For the text-containing cell, return its midpoint in (X, Y) coordinate format. 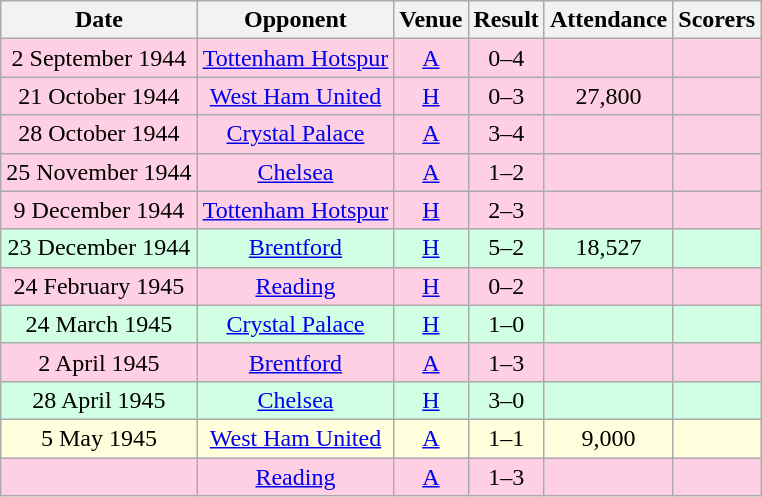
23 December 1944 (99, 248)
28 April 1945 (99, 400)
Venue (431, 20)
3–0 (506, 400)
1–2 (506, 172)
Scorers (717, 20)
2–3 (506, 210)
3–4 (506, 134)
Attendance (608, 20)
9,000 (608, 438)
9 December 1944 (99, 210)
0–4 (506, 58)
1–0 (506, 324)
0–2 (506, 286)
1–1 (506, 438)
5 May 1945 (99, 438)
27,800 (608, 96)
Opponent (296, 20)
25 November 1944 (99, 172)
5–2 (506, 248)
Date (99, 20)
Result (506, 20)
28 October 1944 (99, 134)
2 April 1945 (99, 362)
24 February 1945 (99, 286)
18,527 (608, 248)
21 October 1944 (99, 96)
24 March 1945 (99, 324)
0–3 (506, 96)
2 September 1944 (99, 58)
